Capture the cell that displays the provided text and extract its (X, Y) central coordinate. 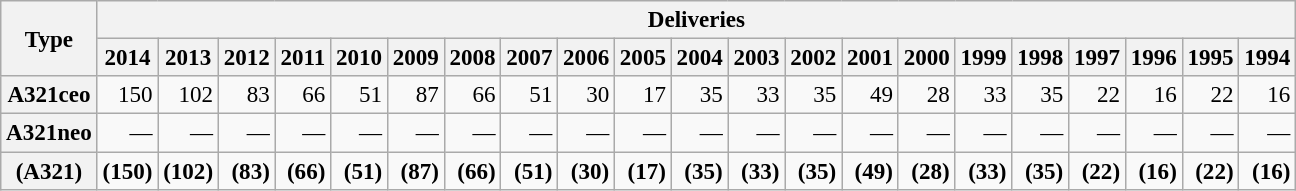
17 (644, 95)
83 (246, 95)
1995 (1210, 58)
1996 (1154, 58)
(87) (416, 171)
(28) (926, 171)
2005 (644, 58)
(30) (586, 171)
1997 (1098, 58)
2007 (530, 58)
2012 (246, 58)
2014 (128, 58)
30 (586, 95)
87 (416, 95)
28 (926, 95)
2000 (926, 58)
2013 (188, 58)
Type (49, 38)
2011 (303, 58)
1994 (1268, 58)
2008 (472, 58)
49 (870, 95)
150 (128, 95)
2001 (870, 58)
1999 (984, 58)
2002 (814, 58)
(102) (188, 171)
(49) (870, 171)
A321neo (49, 133)
1998 (1040, 58)
2003 (756, 58)
2009 (416, 58)
2006 (586, 58)
(A321) (49, 171)
A321ceo (49, 95)
(150) (128, 171)
(83) (246, 171)
(17) (644, 171)
2010 (360, 58)
Deliveries (696, 20)
102 (188, 95)
2004 (700, 58)
